For the text-containing cell, return its midpoint in [X, Y] coordinate format. 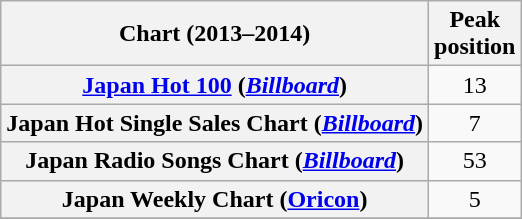
Japan Radio Songs Chart (Billboard) [215, 161]
Peakposition [475, 34]
7 [475, 123]
53 [475, 161]
Japan Hot 100 (Billboard) [215, 85]
Japan Weekly Chart (Oricon) [215, 199]
Japan Hot Single Sales Chart (Billboard) [215, 123]
5 [475, 199]
13 [475, 85]
Chart (2013–2014) [215, 34]
